Scan for the cell matching the given text and deliver its [X, Y] coordinate at center. 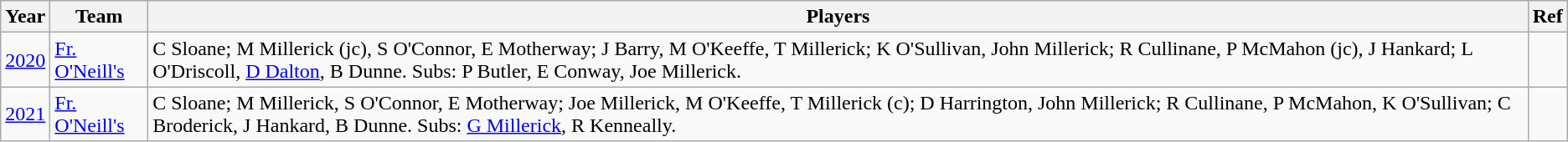
2020 [25, 60]
Players [838, 17]
Year [25, 17]
2021 [25, 114]
Ref [1548, 17]
Team [99, 17]
